Return [X, Y] of the center of cell containing provided text 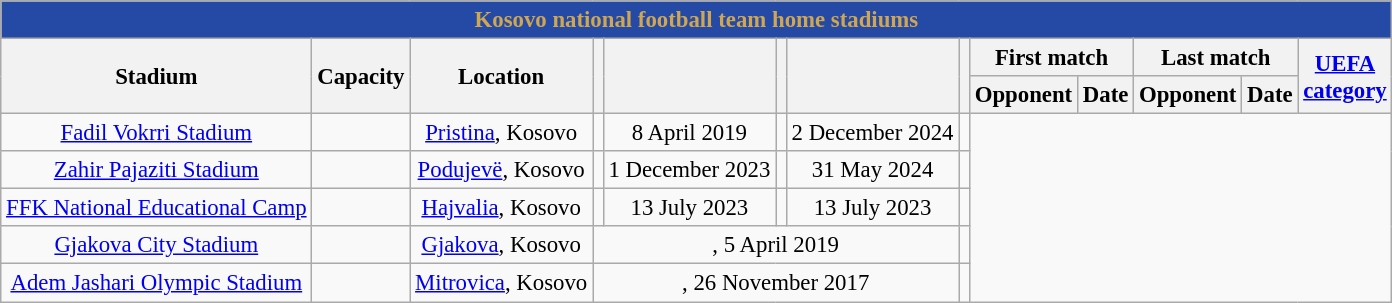
2 December 2024 [872, 133]
Pristina, Kosovo [502, 133]
Hajvalia, Kosovo [502, 208]
Location [502, 76]
8 April 2019 [690, 133]
31 May 2024 [872, 170]
Kosovo national football team home stadiums [696, 20]
1 December 2023 [690, 170]
Podujevë, Kosovo [502, 170]
Last match [1216, 58]
Mitrovica, Kosovo [502, 283]
Gjakova City Stadium [156, 245]
Gjakova, Kosovo [502, 245]
First match [1051, 58]
FFK National Educational Camp [156, 208]
Zahir Pajaziti Stadium [156, 170]
, 5 April 2019 [776, 245]
Stadium [156, 76]
Capacity [361, 76]
, 26 November 2017 [776, 283]
UEFAcategory [1345, 76]
Adem Jashari Olympic Stadium [156, 283]
Fadil Vokrri Stadium [156, 133]
